For the text-containing cell, return its midpoint in (X, Y) coordinate format. 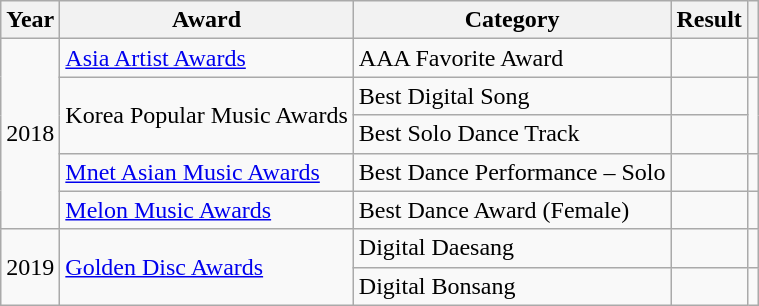
Best Dance Award (Female) (512, 210)
Category (512, 20)
Year (30, 20)
2018 (30, 134)
Mnet Asian Music Awards (206, 172)
Award (206, 20)
Korea Popular Music Awards (206, 115)
Golden Disc Awards (206, 267)
Digital Daesang (512, 248)
Asia Artist Awards (206, 58)
2019 (30, 267)
Melon Music Awards (206, 210)
Best Digital Song (512, 96)
AAA Favorite Award (512, 58)
Best Solo Dance Track (512, 134)
Result (709, 20)
Best Dance Performance – Solo (512, 172)
Digital Bonsang (512, 286)
